Locate the cell with the specified text and output its [x, y] center coordinate. 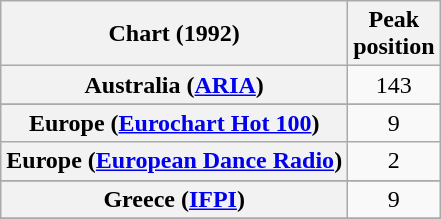
Peakposition [394, 34]
Australia (ARIA) [174, 85]
143 [394, 85]
Europe (European Dance Radio) [174, 161]
Chart (1992) [174, 34]
Europe (Eurochart Hot 100) [174, 123]
Greece (IFPI) [174, 199]
2 [394, 161]
